Return (x, y) of the center of cell containing provided text 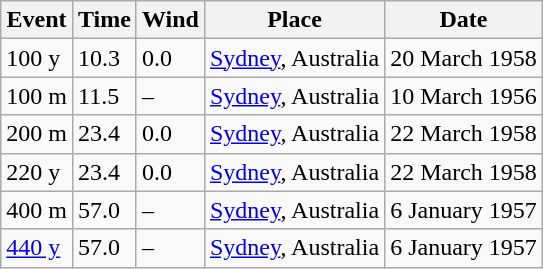
200 m (37, 134)
Event (37, 20)
10 March 1956 (464, 96)
10.3 (104, 58)
220 y (37, 172)
Time (104, 20)
Wind (170, 20)
100 y (37, 58)
20 March 1958 (464, 58)
400 m (37, 210)
100 m (37, 96)
Place (294, 20)
11.5 (104, 96)
440 y (37, 248)
Date (464, 20)
